Provide the (X, Y) coordinate of the cell's center where the given text is located.  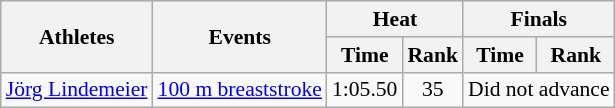
Events (240, 36)
Did not advance (539, 90)
1:05.50 (364, 90)
100 m breaststroke (240, 90)
Heat (395, 19)
Athletes (77, 36)
Finals (539, 19)
35 (432, 90)
Jörg Lindemeier (77, 90)
